For the text-containing cell, return its midpoint in (X, Y) coordinate format. 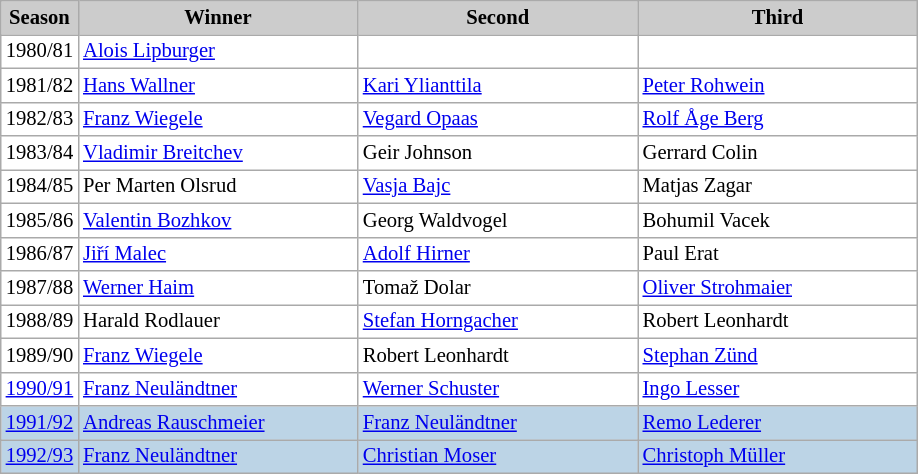
Matjas Zagar (778, 186)
Werner Schuster (498, 389)
Peter Rohwein (778, 85)
Valentin Bozhkov (218, 220)
1988/89 (40, 321)
Christian Moser (498, 456)
Gerrard Colin (778, 153)
Andreas Rauschmeier (218, 423)
Vladimir Breitchev (218, 153)
Tomaž Dolar (498, 287)
1986/87 (40, 254)
1989/90 (40, 355)
Kari Ylianttila (498, 85)
Paul Erat (778, 254)
Rolf Åge Berg (778, 119)
1985/86 (40, 220)
Werner Haim (218, 287)
Harald Rodlauer (218, 321)
1991/92 (40, 423)
1982/83 (40, 119)
Christoph Müller (778, 456)
Ingo Lesser (778, 389)
Adolf Hirner (498, 254)
1983/84 (40, 153)
1992/93 (40, 456)
Alois Lipburger (218, 51)
Hans Wallner (218, 85)
1984/85 (40, 186)
Vegard Opaas (498, 119)
1980/81 (40, 51)
Remo Lederer (778, 423)
Per Marten Olsrud (218, 186)
Bohumil Vacek (778, 220)
1981/82 (40, 85)
Third (778, 17)
Second (498, 17)
Oliver Strohmaier (778, 287)
Season (40, 17)
Georg Waldvogel (498, 220)
1990/91 (40, 389)
Winner (218, 17)
Geir Johnson (498, 153)
Stephan Zünd (778, 355)
1987/88 (40, 287)
Jiří Malec (218, 254)
Stefan Horngacher (498, 321)
Vasja Bajc (498, 186)
